Identify which cell holds the provided text, then report its [X, Y] central coordinate. 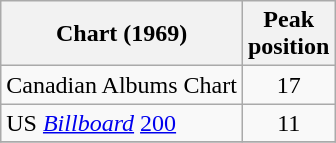
US Billboard 200 [122, 123]
11 [288, 123]
Chart (1969) [122, 34]
Peakposition [288, 34]
17 [288, 85]
Canadian Albums Chart [122, 85]
